From the cell containing the given text, extract its center point as (x, y) coordinate. 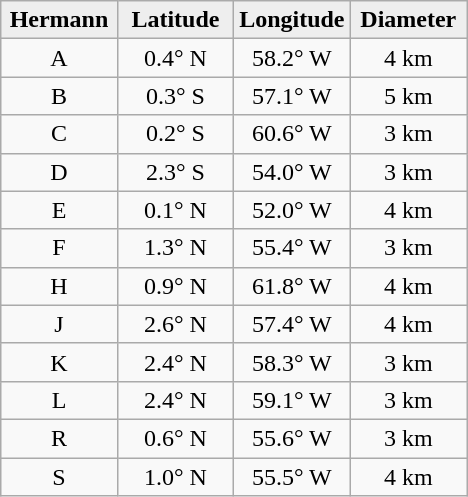
F (59, 248)
59.1° W (292, 400)
0.1° N (175, 210)
60.6° W (292, 134)
55.4° W (292, 248)
61.8° W (292, 286)
A (59, 58)
D (59, 172)
57.4° W (292, 324)
2.3° S (175, 172)
C (59, 134)
0.2° S (175, 134)
Longitude (292, 20)
55.5° W (292, 477)
58.3° W (292, 362)
S (59, 477)
1.3° N (175, 248)
Latitude (175, 20)
2.6° N (175, 324)
Hermann (59, 20)
K (59, 362)
54.0° W (292, 172)
R (59, 438)
52.0° W (292, 210)
Diameter (408, 20)
0.6° N (175, 438)
1.0° N (175, 477)
J (59, 324)
58.2° W (292, 58)
0.3° S (175, 96)
0.9° N (175, 286)
H (59, 286)
0.4° N (175, 58)
57.1° W (292, 96)
B (59, 96)
E (59, 210)
L (59, 400)
5 km (408, 96)
55.6° W (292, 438)
